From the cell containing the given text, extract its center point as [x, y] coordinate. 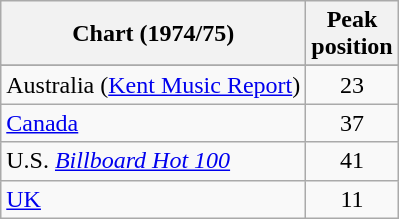
Chart (1974/75) [154, 34]
41 [352, 161]
U.S. Billboard Hot 100 [154, 161]
Peakposition [352, 34]
Australia (Kent Music Report) [154, 85]
UK [154, 199]
37 [352, 123]
11 [352, 199]
Canada [154, 123]
23 [352, 85]
